Locate the cell with the specified text and output its (X, Y) center coordinate. 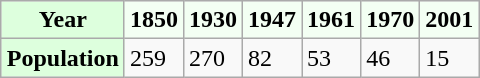
2001 (450, 20)
1970 (390, 20)
Year (62, 20)
259 (154, 58)
82 (272, 58)
Population (62, 58)
1850 (154, 20)
1947 (272, 20)
15 (450, 58)
46 (390, 58)
270 (212, 58)
1961 (332, 20)
1930 (212, 20)
53 (332, 58)
